Search for the cell housing the specified text and yield its (x, y) center coordinate. 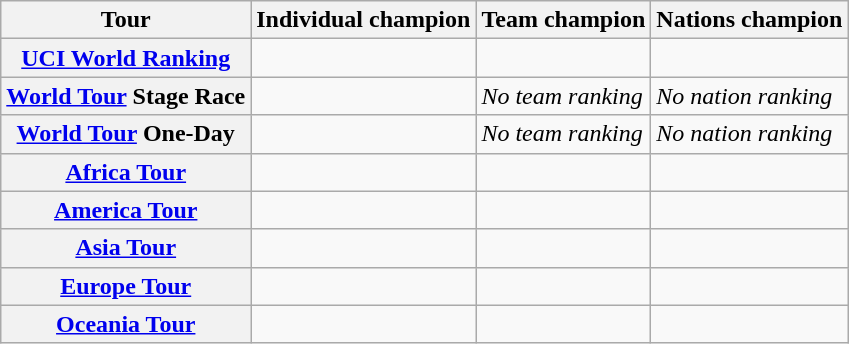
World Tour Stage Race (126, 96)
Africa Tour (126, 172)
UCI World Ranking (126, 58)
Europe Tour (126, 286)
World Tour One-Day (126, 134)
Asia Tour (126, 248)
America Tour (126, 210)
Nations champion (750, 20)
Tour (126, 20)
Individual champion (364, 20)
Oceania Tour (126, 324)
Team champion (564, 20)
